Output the (x, y) coordinate of the center of the cell containing the given text.  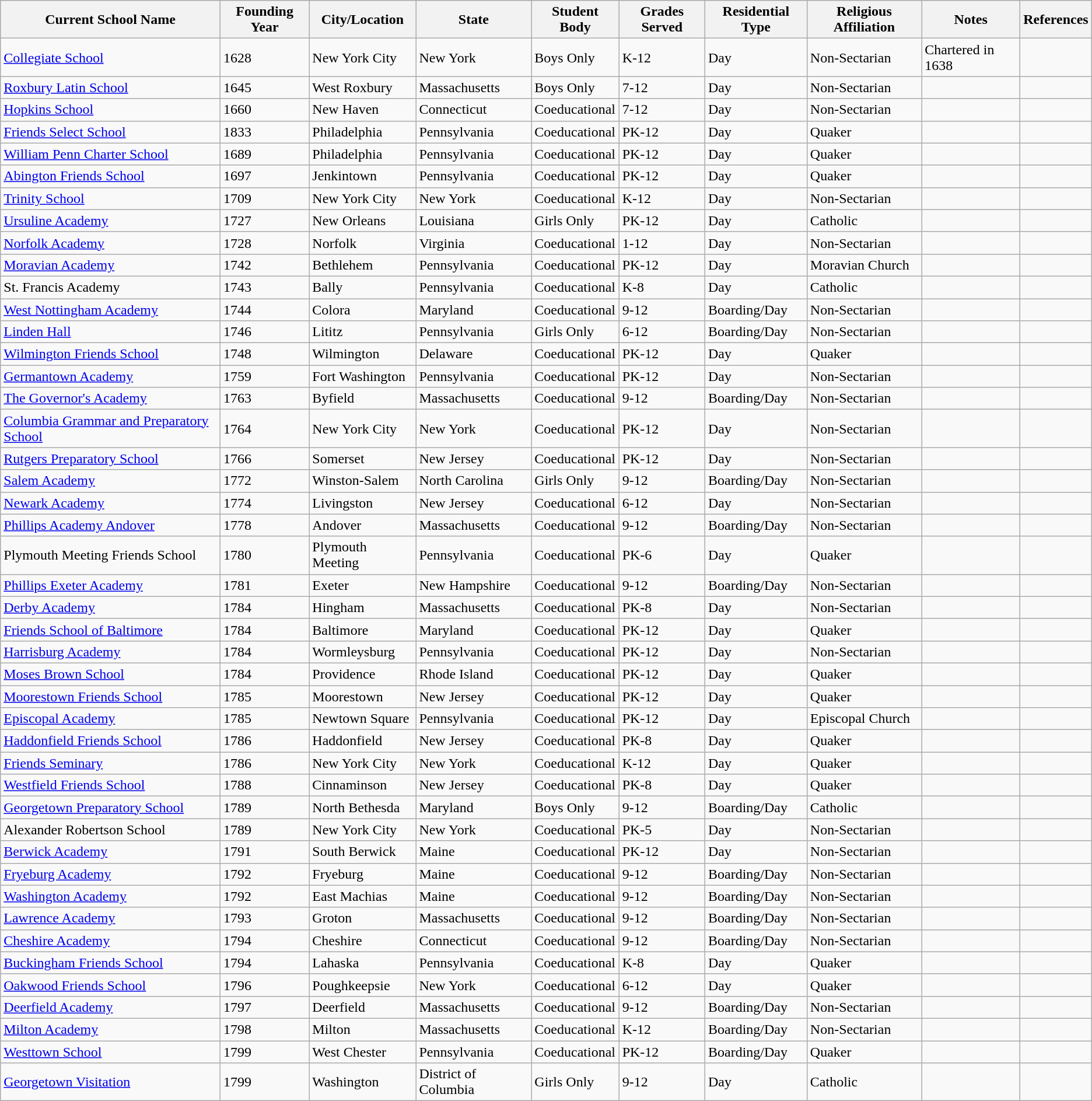
Cheshire (363, 941)
Georgetown Visitation (111, 1082)
Colora (363, 310)
Jenkintown (363, 176)
Salem Academy (111, 481)
Residential Type (756, 20)
Wormleysburg (363, 652)
1746 (264, 332)
Berwick Academy (111, 852)
City/Location (363, 20)
1-12 (661, 243)
Washington Academy (111, 896)
Oakwood Friends School (111, 985)
1660 (264, 110)
Virginia (474, 243)
North Bethesda (363, 808)
1748 (264, 354)
1728 (264, 243)
Moorestown (363, 696)
Westfield Friends School (111, 785)
Chartered in 1638 (971, 57)
The Governor's Academy (111, 399)
1742 (264, 265)
South Berwick (363, 852)
William Penn Charter School (111, 154)
Buckingham Friends School (111, 963)
Newark Academy (111, 503)
Delaware (474, 354)
West Nottingham Academy (111, 310)
1645 (264, 88)
Bally (363, 287)
1774 (264, 503)
Somerset (363, 459)
Washington (363, 1082)
Cheshire Academy (111, 941)
Current School Name (111, 20)
Rhode Island (474, 674)
New Orleans (363, 221)
Founding Year (264, 20)
Student Body (575, 20)
1788 (264, 785)
Byfield (363, 399)
Moravian Church (864, 265)
1781 (264, 585)
New Haven (363, 110)
Fort Washington (363, 376)
Episcopal Academy (111, 719)
Exeter (363, 585)
1759 (264, 376)
Phillips Exeter Academy (111, 585)
1709 (264, 198)
Norfolk Academy (111, 243)
Lawrence Academy (111, 918)
Friends Select School (111, 132)
Friends School of Baltimore (111, 630)
PK-6 (661, 555)
Derby Academy (111, 607)
Germantown Academy (111, 376)
Grades Served (661, 20)
1628 (264, 57)
1766 (264, 459)
Abington Friends School (111, 176)
Ursuline Academy (111, 221)
Lititz (363, 332)
Cinnaminson (363, 785)
Wilmington (363, 354)
West Chester (363, 1052)
Plymouth Meeting (363, 555)
Phillips Academy Andover (111, 525)
1697 (264, 176)
Plymouth Meeting Friends School (111, 555)
Newtown Square (363, 719)
Religious Affiliation (864, 20)
Haddonfield Friends School (111, 741)
Winston-Salem (363, 481)
Notes (971, 20)
References (1056, 20)
Harrisburg Academy (111, 652)
1833 (264, 132)
Moorestown Friends School (111, 696)
Linden Hall (111, 332)
District of Columbia (474, 1082)
1797 (264, 1007)
Trinity School (111, 198)
East Machias (363, 896)
Friends Seminary (111, 763)
Milton Academy (111, 1029)
1689 (264, 154)
Columbia Grammar and Preparatory School (111, 428)
Georgetown Preparatory School (111, 808)
Groton (363, 918)
1744 (264, 310)
Roxbury Latin School (111, 88)
Wilmington Friends School (111, 354)
Fryeburg Academy (111, 874)
1727 (264, 221)
Haddonfield (363, 741)
West Roxbury (363, 88)
1772 (264, 481)
New Hampshire (474, 585)
1791 (264, 852)
Louisiana (474, 221)
1778 (264, 525)
Norfolk (363, 243)
Bethlehem (363, 265)
Milton (363, 1029)
1780 (264, 555)
Deerfield Academy (111, 1007)
1743 (264, 287)
Providence (363, 674)
Alexander Robertson School (111, 830)
Poughkeepsie (363, 985)
Westtown School (111, 1052)
Collegiate School (111, 57)
State (474, 20)
Moravian Academy (111, 265)
1764 (264, 428)
Livingston (363, 503)
Episcopal Church (864, 719)
Deerfield (363, 1007)
PK-5 (661, 830)
1763 (264, 399)
Rutgers Preparatory School (111, 459)
1796 (264, 985)
Baltimore (363, 630)
Moses Brown School (111, 674)
Andover (363, 525)
North Carolina (474, 481)
Fryeburg (363, 874)
1793 (264, 918)
Lahaska (363, 963)
Hingham (363, 607)
1798 (264, 1029)
St. Francis Academy (111, 287)
Hopkins School (111, 110)
